From the cell containing the given text, extract its center point as [X, Y] coordinate. 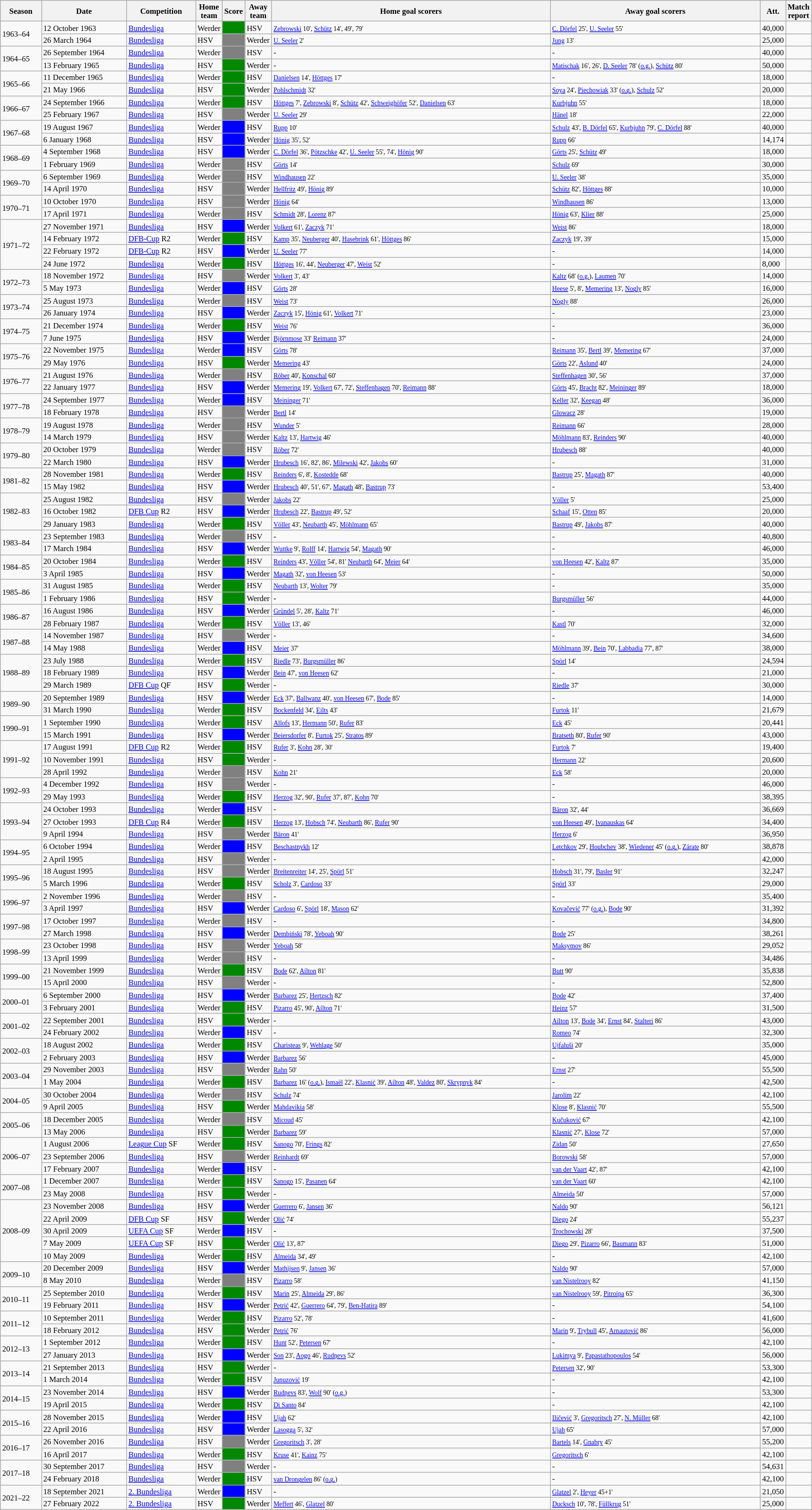
Diego 24' [655, 1218]
2008–09 [21, 1231]
Almeida 50' [655, 1194]
2009–10 [21, 1274]
Micoud 45' [411, 1119]
11 December 1965 [84, 77]
17 March 1984 [84, 548]
Maksymov 86' [655, 945]
1 August 2006 [84, 1144]
5 May 1973 [84, 288]
Weist 73' [411, 300]
Ujah 65' [655, 1429]
16 August 1986 [84, 611]
Scholz 3', Cardoso 33' [411, 883]
Zidan 50' [655, 1144]
Klasnić 27', Klose 72' [655, 1131]
Volkert 61', Zaczyk 71' [411, 226]
Allofs 13', Hermann 50', Rufer 83' [411, 722]
Wunder 5' [411, 424]
32,247 [773, 871]
Bratseth 80', Rufer 90' [655, 734]
25 August 1973 [84, 300]
Reimann 35', Bertl 39', Memering 67' [655, 350]
Sanogo 15', Pasanen 64' [411, 1181]
Furtok 11' [655, 710]
1979–80 [21, 455]
Rupp 66' [655, 139]
Date [84, 11]
19 February 2011 [84, 1305]
22 April 2009 [84, 1218]
3 April 1997 [84, 908]
18 August 2002 [84, 1045]
Herzog 13', Hobsch 74', Neubarth 86', Rufer 90' [411, 821]
Guerrero 6', Jansen 36' [411, 1206]
DFB Cup R4 [161, 821]
6 September 2000 [84, 995]
DFB Cup SF [161, 1218]
3 April 1985 [84, 573]
38,878 [773, 846]
Röber 72' [411, 449]
van Nistelrooy 59', Pitroipa 65' [655, 1293]
1983–84 [21, 542]
2015–16 [21, 1423]
1994–95 [21, 852]
2 November 1996 [84, 896]
24,594 [773, 660]
22,000 [773, 114]
36,669 [773, 809]
Schaaf 15', Otten 85' [655, 511]
Windhausen 86' [655, 201]
Ernst 27' [655, 1069]
21 May 1966 [84, 89]
1963–64 [21, 34]
18 September 2021 [84, 1491]
26 November 2016 [84, 1441]
53,400 [773, 486]
Bode 62', Aílton 81' [411, 970]
Görts 14' [411, 164]
2002–03 [21, 1051]
Mahdavikia 58' [411, 1106]
31,000 [773, 462]
23 October 1998 [84, 945]
Bartels 14', Gnabry 45' [655, 1441]
Glowacz 28' [655, 412]
37,400 [773, 995]
26,000 [773, 300]
Schütz 82', Höttges 88' [655, 189]
4 December 1992 [84, 784]
21,050 [773, 1491]
32,000 [773, 623]
1 September 1990 [84, 722]
1970–71 [21, 207]
1971–72 [21, 245]
19 August 1978 [84, 424]
Hrubesch 16', 82', 86', Milewski 42', Jakobs 60' [411, 462]
3 February 2001 [84, 1007]
1996–97 [21, 902]
Score [233, 11]
Bockenfeld 34', Eilts 43' [411, 710]
Bode 42' [655, 995]
25 February 1967 [84, 114]
Volkert 3', 43' [411, 276]
van Nistelrooy 82' [655, 1280]
Barbarez 56' [411, 1057]
45,000 [773, 1057]
19 April 2015 [84, 1404]
van der Vaart 60' [655, 1181]
1990–91 [21, 728]
16,000 [773, 288]
2 February 2003 [84, 1057]
Petrić 76' [411, 1330]
Letchkov 29', Houbchev 38', Wiedener 45' (o.g.), Zárate 80' [655, 846]
2012–13 [21, 1348]
Bode 25' [655, 933]
28 April 1992 [84, 772]
Görts 45', Bracht 82', Meininger 89' [655, 387]
24 June 1972 [84, 263]
1984–85 [21, 567]
Riedle 73', Burgsmüller 86' [411, 660]
36,950 [773, 834]
19 August 1967 [84, 127]
Barbarez 25', Hertzsch 82' [411, 995]
Kaltz 68' (o.g.), Laumen 70' [655, 276]
16 October 1982 [84, 511]
34,400 [773, 821]
2010–11 [21, 1299]
Petrić 42', Guerrero 64', 79', Ben-Hatira 89' [411, 1305]
Dembiński 78', Yeboah 90' [411, 933]
35,838 [773, 970]
23 May 2008 [84, 1194]
Di Santo 84' [411, 1404]
41,600 [773, 1317]
Völler 13', 46' [411, 623]
Kamp 35', Neuberger 40', Hasebrink 61', Höttges 86' [411, 238]
Röber 40', Konschal 60' [411, 375]
27 October 1993 [84, 821]
Burgsmüller 56' [655, 598]
36,300 [773, 1293]
1968–69 [21, 158]
2016–17 [21, 1448]
19,400 [773, 747]
27 March 1998 [84, 933]
Charisteas 9', Wehlage 50' [411, 1045]
Eck 45' [655, 722]
von Heesen 49', Ivanauskas 64' [655, 821]
38,000 [773, 648]
1 September 2012 [84, 1342]
Yeboah 58' [411, 945]
Diego 29', Pizarro 66', Baumann 83' [655, 1243]
Hobsch 31', 79', Basler 91' [655, 871]
18 December 2005 [84, 1119]
23 November 2008 [84, 1206]
Competition [161, 11]
Schulz 43', B. Dörfel 65', Kurbjuhn 79', C. Dörfel 88' [655, 127]
Görts 28' [411, 288]
U. Seeler 38' [655, 177]
Rupp 10' [411, 127]
Reinhardt 69' [411, 1156]
34,600 [773, 635]
Bein 47', von Heesen 62' [411, 672]
1981–82 [21, 480]
Hrubesch 22', Bastrup 49', 52' [411, 511]
27 February 2022 [84, 1503]
Almeida 34', 49' [411, 1255]
28 November 1981 [84, 474]
22 November 1975 [84, 350]
Iličević 3', Gregoritsch 27', N. Müller 68' [655, 1417]
Hönig 63', Klier 88' [655, 214]
Marin 9', Trybull 45', Arnautović 86' [655, 1330]
31,500 [773, 1007]
41,150 [773, 1280]
Bäron 41' [411, 834]
42,500 [773, 1082]
16 April 2017 [84, 1454]
1986–87 [21, 617]
2001–02 [21, 1026]
Match report [799, 11]
Bastrup 49', Jakobs 87' [655, 523]
27 January 2013 [84, 1355]
1 February 1969 [84, 164]
29 May 1976 [84, 362]
52,800 [773, 983]
9 April 1994 [84, 834]
31 August 1985 [84, 586]
14 February 1972 [84, 238]
17 February 2007 [84, 1169]
20 December 2009 [84, 1268]
Hellfritz 49', Hönig 89' [411, 189]
Möhlmann 83', Reinders 90' [655, 437]
4 September 1968 [84, 151]
2014–15 [21, 1398]
14 May 1988 [84, 648]
54,100 [773, 1305]
Memering 43' [411, 362]
2017–18 [21, 1472]
25 August 1982 [84, 499]
Lasogga 5', 32' [411, 1429]
18 February 2012 [84, 1330]
1993–94 [21, 821]
27 November 1971 [84, 226]
8 May 2010 [84, 1280]
24 September 1966 [84, 102]
Rudņevs 83', Wolf 90' (o.g.) [411, 1392]
Sanogo 70', Frings 82' [411, 1144]
Lukimya 9', Papastathopoulos 54' [655, 1355]
1974–75 [21, 331]
1 March 2014 [84, 1380]
Aílton 13', Bode 34', Ernst 84', Stalteri 86' [655, 1020]
C. Dörfel 25', U. Seeler 55' [655, 28]
van Drongelen 86' (o.g.) [411, 1479]
30 October 2004 [84, 1094]
10 September 2011 [84, 1317]
Kučuković 67' [655, 1119]
2006–07 [21, 1156]
Rufer 3', Kohn 28', 30' [411, 747]
Borowski 58' [655, 1156]
14 March 1979 [84, 437]
Meier 37' [411, 648]
Kaltz 13', Hartwig 46' [411, 437]
1992–93 [21, 790]
6 October 1994 [84, 846]
DFB Cup QF [161, 685]
14,174 [773, 139]
Heinz 57' [655, 1007]
Weist 76' [411, 325]
10 May 2009 [84, 1255]
18 November 1972 [84, 276]
U. Seeler 2' [411, 40]
1 May 2004 [84, 1082]
Mathijsen 9', Jansen 36' [411, 1268]
Görts 25', Schütz 49' [655, 151]
1969–70 [21, 183]
Soya 24', Piechowiak 33' (o.g.), Schulz 52' [655, 89]
6 January 1968 [84, 139]
37,500 [773, 1231]
7 June 1975 [84, 337]
Pizarro 58' [411, 1280]
23,000 [773, 313]
Hunt 52', Petersen 67' [411, 1342]
1965–66 [21, 83]
29,052 [773, 945]
2011–12 [21, 1323]
30 September 2017 [84, 1466]
Nogly 88' [655, 300]
31,392 [773, 908]
Furtok 7' [655, 747]
1975–76 [21, 356]
Wuttke 9', Rolff 14', Hartwig 54', Magath 90' [411, 548]
1999–00 [21, 977]
Weist 86' [655, 226]
Son 23', Aogo 46', Rudņevs 52' [411, 1355]
29 March 1989 [84, 685]
Schulz 69' [655, 164]
Att. [773, 11]
Höttges 16', 44', Neuberger 47', Weist 52' [411, 263]
56,121 [773, 1206]
1998–99 [21, 951]
17 August 1991 [84, 747]
26 January 1974 [84, 313]
1978–79 [21, 431]
1964–65 [21, 59]
Görts 78' [411, 350]
13 May 2006 [84, 1131]
34,486 [773, 958]
Spörl 14' [655, 660]
42,000 [773, 859]
Gregoritsch 6' [655, 1454]
13 February 1965 [84, 65]
Jung 13' [655, 40]
Völler 5' [655, 499]
15,000 [773, 238]
15 April 2000 [84, 983]
Gründel 5', 28', Kaltz 71' [411, 611]
Away team [258, 11]
55,237 [773, 1218]
Magath 32', von Heesen 53' [411, 573]
13,000 [773, 201]
Breitenreiter 14', 25', Spörl 51' [411, 871]
Völler 43', Neubarth 45', Möhlmann 65' [411, 523]
Steffenhagen 30', 56' [655, 375]
22 September 2001 [84, 1020]
Herzog 32', 90', Rufer 37', 87', Kohn 70' [411, 797]
Glatzel 2', Heyer 45+1' [655, 1491]
10,000 [773, 189]
1972–73 [21, 282]
Gregoritsch 3', 28' [411, 1441]
van der Vaart 42', 87' [655, 1169]
Bäron 32', 44' [655, 809]
21 August 1976 [84, 375]
Matischak 16', 26', D. Seeler 78' (o.g.), Schütz 80' [655, 65]
Petersen 32', 90' [655, 1367]
Reinders 43', Völler 54', 81' Neubarth 64', Meier 64' [411, 561]
21,000 [773, 672]
Home team [209, 11]
Bastrup 25', Magath 87' [655, 474]
1982–83 [21, 511]
Away goal scorers [655, 11]
22 February 1972 [84, 251]
Schulz 74' [411, 1094]
Butt 90' [655, 970]
29 January 1983 [84, 523]
28,000 [773, 424]
1989–90 [21, 703]
31 March 1990 [84, 710]
1991–92 [21, 759]
Season [21, 11]
1995–96 [21, 877]
Reinders 6', 8', Kostedde 68' [411, 474]
Pohlschmidt 32' [411, 89]
17 April 1971 [84, 214]
Keller 32', Keegan 48' [655, 400]
17 October 1997 [84, 920]
Meininger 71' [411, 400]
Zaczyk 15', Hönig 61', Volkert 71' [411, 313]
Eck 37', Ballwanz 40', von Heesen 67', Bode 85' [411, 697]
Zaczyk 19', 39' [655, 238]
Jakobs 22' [411, 499]
1985–86 [21, 592]
1988–89 [21, 672]
Spörl 33' [655, 883]
27,650 [773, 1144]
1 February 1986 [84, 598]
24 February 2018 [84, 1479]
30 April 2009 [84, 1231]
24 October 1993 [84, 809]
22 March 1980 [84, 462]
von Heesen 42', Kaltz 87' [655, 561]
Olić 13', 87' [411, 1243]
Zebrowski 10', Schütz 14', 49', 79' [411, 28]
1967–68 [21, 133]
Home goal scorers [411, 11]
10 November 1991 [84, 759]
Barbarez 59' [411, 1131]
Kovačević 77' (o.g.), Bode 90' [655, 908]
26 September 1964 [84, 52]
C. Dörfel 36', Pötzschke 42', U. Seeler 55', 74', Hönig 90' [411, 151]
22 April 2016 [84, 1429]
29 November 2003 [84, 1069]
2007–08 [21, 1187]
20,600 [773, 759]
29 May 1993 [84, 797]
Meffert 46', Glatzel 80' [411, 1503]
Möhlmann 39', Bein 70', Labbadia 77', 87' [655, 648]
44,000 [773, 598]
29,000 [773, 883]
Riedle 37' [655, 685]
9 April 2005 [84, 1106]
23 September 1983 [84, 536]
23 November 2014 [84, 1392]
Pizarro 45', 90', Aílton 71' [411, 1007]
14 November 1987 [84, 635]
22 January 1977 [84, 387]
1973–74 [21, 306]
Hermann 22' [655, 759]
10 October 1970 [84, 201]
28 February 1987 [84, 623]
1976–77 [21, 381]
6 September 1969 [84, 177]
19,000 [773, 412]
8,000 [773, 263]
Windhausen 22' [411, 177]
1966–67 [21, 108]
Olić 74' [411, 1218]
35,400 [773, 896]
Höttges 7', Zebrowski 8', Schütz 42', Schweighöfer 52', Danielsen 63' [411, 102]
21,679 [773, 710]
U. Seeler 29' [411, 114]
2021–22 [21, 1497]
1997–98 [21, 927]
18 February 1978 [84, 412]
2004–05 [21, 1100]
38,261 [773, 933]
Trochowski 28' [655, 1231]
Neubarth 13', Wolter 79' [411, 586]
40,800 [773, 536]
20,441 [773, 722]
Schmidt 28', Lorenz 87' [411, 214]
2003–04 [21, 1076]
Herzog 6' [655, 834]
Beschastnykh 12' [411, 846]
Kruse 41', Kainz 75' [411, 1454]
34,800 [773, 920]
2000–01 [21, 1001]
Bertl 14' [411, 412]
Marin 25', Almeida 29', 86' [411, 1293]
U. Seeler 77' [411, 251]
2005–06 [21, 1125]
Kohn 21' [411, 772]
21 November 1999 [84, 970]
League Cup SF [161, 1144]
24 February 2002 [84, 1032]
1987–88 [21, 642]
Eck 58' [655, 772]
Ducksch 10', 78', Füllkrug 51' [655, 1503]
2013–14 [21, 1373]
20 September 1989 [84, 697]
18 August 1995 [84, 871]
1977–78 [21, 406]
Björnmose 33' Reimann 37' [411, 337]
21 September 2013 [84, 1367]
Hänel 18' [655, 114]
Hrubesch 40', 51', 67', Magath 48', Bastrup 73' [411, 486]
5 March 1996 [84, 883]
Kastl 70' [655, 623]
13 April 1999 [84, 958]
Danielsen 14', Höttges 17' [411, 77]
Rahn 50' [411, 1069]
54,631 [773, 1466]
18 February 1989 [84, 672]
Hönig 64' [411, 201]
Kurbjuhn 55' [655, 102]
23 July 1988 [84, 660]
25 September 2010 [84, 1293]
14 April 1970 [84, 189]
Junuzović 19' [411, 1380]
23 September 2006 [84, 1156]
12 October 1963 [84, 28]
Memering 19', Volkert 67', 72', Steffenhagen 70', Reimann 88' [411, 387]
51,000 [773, 1243]
Klose 8', Klasnić 70' [655, 1106]
Ujfaluši 20' [655, 1045]
1 December 2007 [84, 1181]
Görts 22', Aslund 40' [655, 362]
15 May 1982 [84, 486]
Jarolím 22' [655, 1094]
32,300 [773, 1032]
Barbarez 16' (o.g.), Ismaël 22', Klasnić 39', Aílton 48', Valdez 80', Skrypnyk 84' [411, 1082]
Beiersdorfer 8', Furtok 25', Stratos 89' [411, 734]
20 October 1979 [84, 449]
24 September 1977 [84, 400]
Ujah 62' [411, 1417]
Cardoso 6', Spörl 18', Mason 62' [411, 908]
Hönig 35', 52' [411, 139]
21 December 1974 [84, 325]
Hrubesch 88' [655, 449]
15 March 1991 [84, 734]
Pizarro 52', 78' [411, 1317]
38,395 [773, 797]
Reimann 66' [655, 424]
26 March 1964 [84, 40]
28 November 2015 [84, 1417]
2 April 1995 [84, 859]
Romeo 74' [655, 1032]
55,200 [773, 1441]
7 May 2009 [84, 1243]
20 October 1984 [84, 561]
Heese 5', 8', Memering 13', Nogly 85' [655, 288]
